Search for the cell housing the specified text and yield its (X, Y) center coordinate. 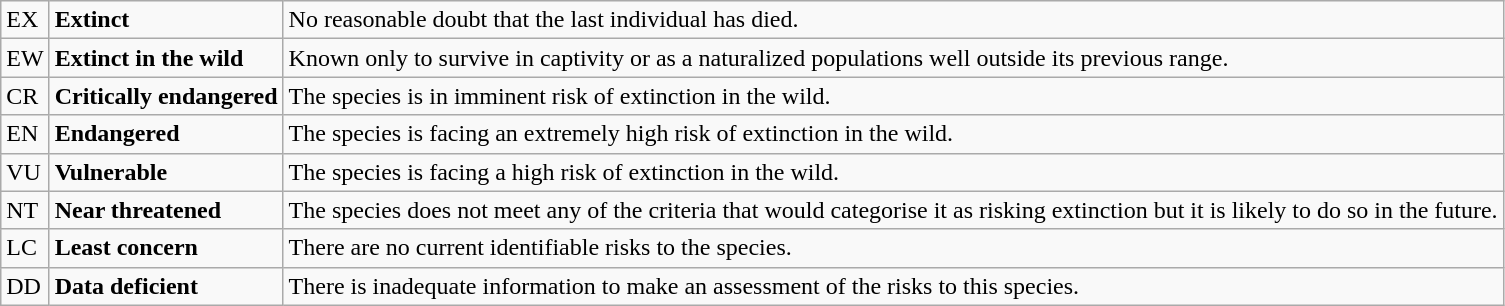
EW (25, 58)
Critically endangered (166, 96)
The species is in imminent risk of extinction in the wild. (893, 96)
The species is facing an extremely high risk of extinction in the wild. (893, 134)
CR (25, 96)
There is inadequate information to make an assessment of the risks to this species. (893, 286)
Endangered (166, 134)
Extinct in the wild (166, 58)
NT (25, 210)
VU (25, 172)
Near threatened (166, 210)
The species does not meet any of the criteria that would categorise it as risking extinction but it is likely to do so in the future. (893, 210)
Extinct (166, 20)
LC (25, 248)
There are no current identifiable risks to the species. (893, 248)
The species is facing a high risk of extinction in the wild. (893, 172)
EX (25, 20)
Known only to survive in captivity or as a naturalized populations well outside its previous range. (893, 58)
Least concern (166, 248)
Data deficient (166, 286)
EN (25, 134)
DD (25, 286)
Vulnerable (166, 172)
No reasonable doubt that the last individual has died. (893, 20)
